Extract the (x, y) coordinate from the center of the cell holding the provided text.  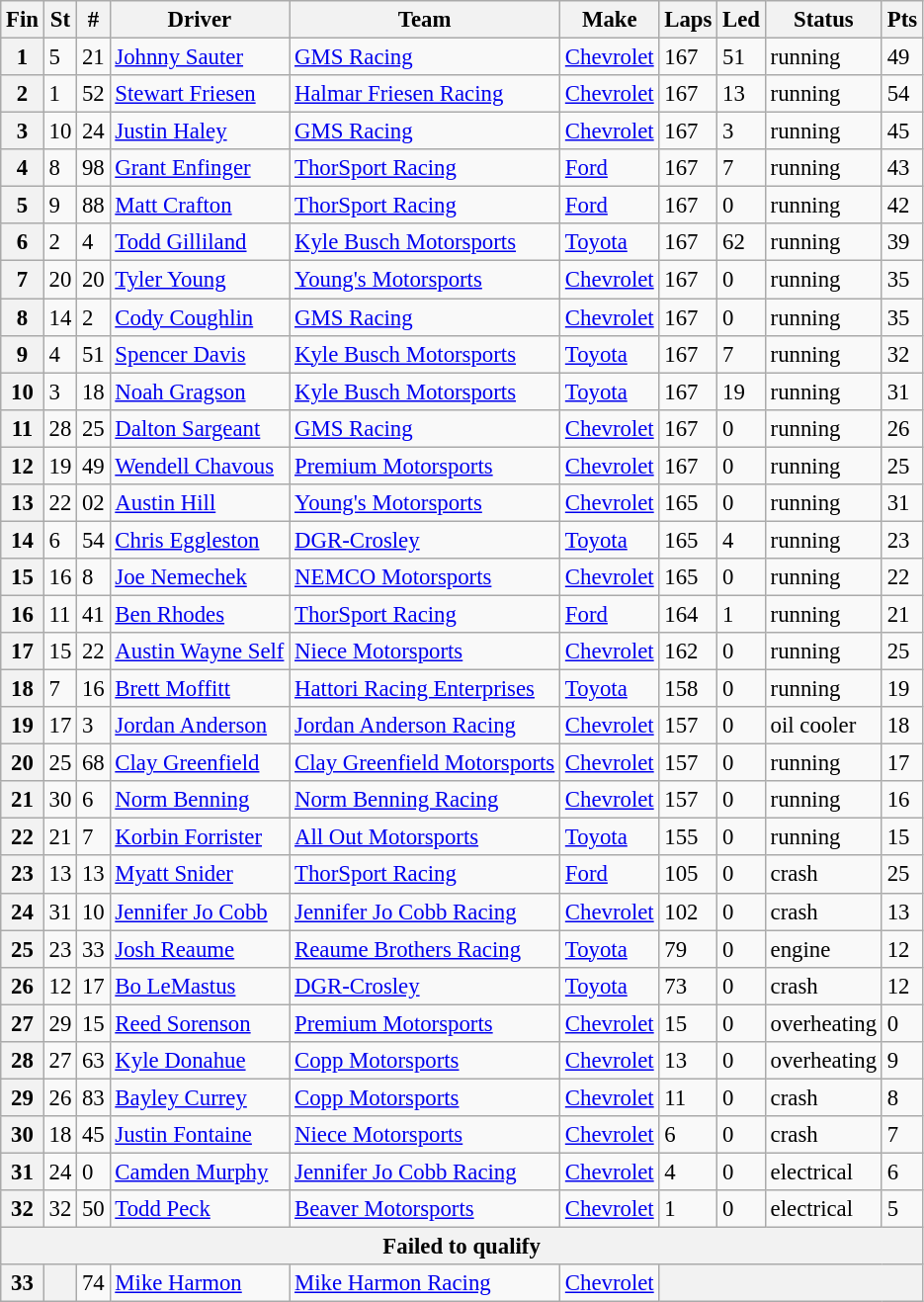
engine (823, 949)
Korbin Forrister (200, 837)
Brett Moffitt (200, 689)
Todd Gilliland (200, 242)
Stewart Friesen (200, 94)
63 (93, 1061)
Pts (901, 20)
Justin Fontaine (200, 1135)
62 (741, 242)
02 (93, 503)
Led (741, 20)
Todd Peck (200, 1209)
Joe Nemechek (200, 577)
Reaume Brothers Racing (425, 949)
43 (901, 168)
Bo LeMastus (200, 986)
Bayley Currey (200, 1097)
83 (93, 1097)
41 (93, 614)
105 (688, 875)
Wendell Chavous (200, 466)
Laps (688, 20)
Beaver Motorsports (425, 1209)
Dalton Sargeant (200, 428)
Austin Wayne Self (200, 651)
Status (823, 20)
Jennifer Jo Cobb (200, 911)
Mike Harmon (200, 1283)
98 (93, 168)
Jordan Anderson Racing (425, 726)
68 (93, 763)
Myatt Snider (200, 875)
162 (688, 651)
Mike Harmon Racing (425, 1283)
Johnny Sauter (200, 57)
158 (688, 689)
Hattori Racing Enterprises (425, 689)
Norm Benning (200, 800)
Team (425, 20)
All Out Motorsports (425, 837)
Clay Greenfield Motorsports (425, 763)
Cody Coughlin (200, 317)
52 (93, 94)
39 (901, 242)
Ben Rhodes (200, 614)
Make (610, 20)
Driver (200, 20)
oil cooler (823, 726)
Clay Greenfield (200, 763)
Noah Gragson (200, 391)
88 (93, 206)
Josh Reaume (200, 949)
Matt Crafton (200, 206)
# (93, 20)
Reed Sorenson (200, 1023)
Halmar Friesen Racing (425, 94)
Norm Benning Racing (425, 800)
Failed to qualify (462, 1247)
Camden Murphy (200, 1172)
NEMCO Motorsports (425, 577)
79 (688, 949)
Tyler Young (200, 280)
Fin (23, 20)
Jordan Anderson (200, 726)
Grant Enfinger (200, 168)
Chris Eggleston (200, 540)
Justin Haley (200, 131)
155 (688, 837)
102 (688, 911)
73 (688, 986)
50 (93, 1209)
Kyle Donahue (200, 1061)
74 (93, 1283)
Austin Hill (200, 503)
42 (901, 206)
St (59, 20)
Spencer Davis (200, 354)
164 (688, 614)
